From the cell containing the given text, extract its center point as (X, Y) coordinate. 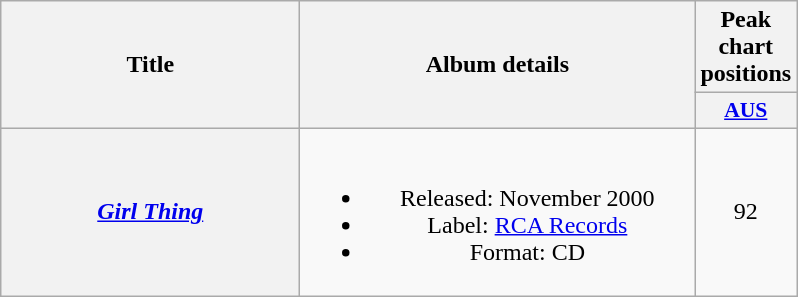
Title (150, 65)
Released: November 2000Label: RCA RecordsFormat: CD (498, 212)
Peak chart positions (746, 47)
Album details (498, 65)
92 (746, 212)
AUS (746, 111)
Girl Thing (150, 212)
